For the text-containing cell, return its midpoint in (X, Y) coordinate format. 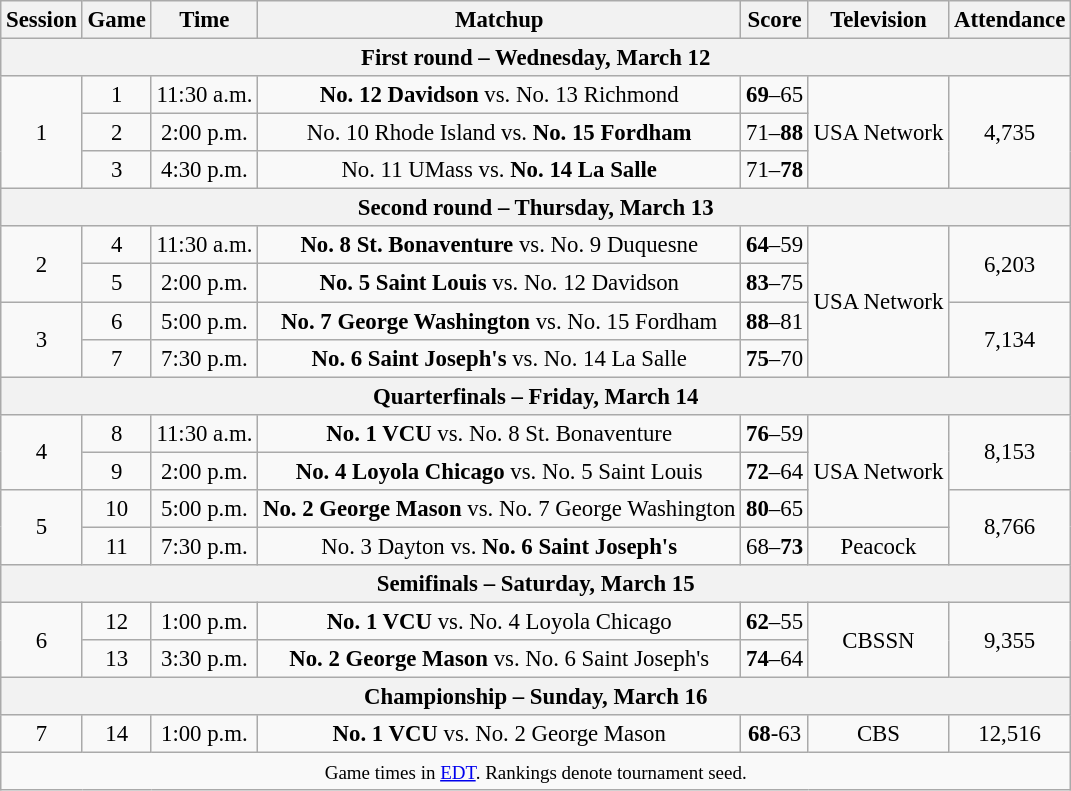
No. 1 VCU vs. No. 8 St. Bonaventure (500, 433)
7,134 (1010, 340)
6,203 (1010, 264)
76–59 (775, 433)
No. 10 Rhode Island vs. No. 15 Fordham (500, 133)
No. 1 VCU vs. No. 4 Loyola Chicago (500, 621)
68–73 (775, 546)
4,735 (1010, 132)
Quarterfinals – Friday, March 14 (536, 396)
Session (42, 20)
No. 4 Loyola Chicago vs. No. 5 Saint Louis (500, 471)
No. 6 Saint Joseph's vs. No. 14 La Salle (500, 358)
8,153 (1010, 452)
Peacock (878, 546)
10 (116, 509)
3:30 p.m. (204, 659)
71–78 (775, 170)
8 (116, 433)
83–75 (775, 283)
No. 2 George Mason vs. No. 7 George Washington (500, 509)
71–88 (775, 133)
68-63 (775, 734)
No. 3 Dayton vs. No. 6 Saint Joseph's (500, 546)
Game (116, 20)
12,516 (1010, 734)
64–59 (775, 245)
88–81 (775, 321)
Game times in EDT. Rankings denote tournament seed. (536, 772)
Matchup (500, 20)
Score (775, 20)
Time (204, 20)
Championship – Sunday, March 16 (536, 697)
First round – Wednesday, March 12 (536, 58)
CBS (878, 734)
4:30 p.m. (204, 170)
8,766 (1010, 528)
No. 8 St. Bonaventure vs. No. 9 Duquesne (500, 245)
Television (878, 20)
Second round – Thursday, March 13 (536, 208)
62–55 (775, 621)
No. 1 VCU vs. No. 2 George Mason (500, 734)
13 (116, 659)
80–65 (775, 509)
No. 11 UMass vs. No. 14 La Salle (500, 170)
No. 7 George Washington vs. No. 15 Fordham (500, 321)
74–64 (775, 659)
72–64 (775, 471)
9,355 (1010, 640)
No. 5 Saint Louis vs. No. 12 Davidson (500, 283)
14 (116, 734)
No. 12 Davidson vs. No. 13 Richmond (500, 95)
CBSSN (878, 640)
Semifinals – Saturday, March 15 (536, 584)
12 (116, 621)
Attendance (1010, 20)
75–70 (775, 358)
69–65 (775, 95)
11 (116, 546)
9 (116, 471)
No. 2 George Mason vs. No. 6 Saint Joseph's (500, 659)
